Pinpoint the cell where the given text exists, returning its [x, y] midpoint coordinate. 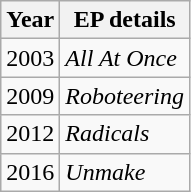
2016 [30, 172]
Radicals [125, 134]
2003 [30, 58]
Roboteering [125, 96]
2012 [30, 134]
2009 [30, 96]
EP details [125, 20]
Unmake [125, 172]
Year [30, 20]
All At Once [125, 58]
